Detect which cell encompasses the target text, then output its (X, Y) center coordinate. 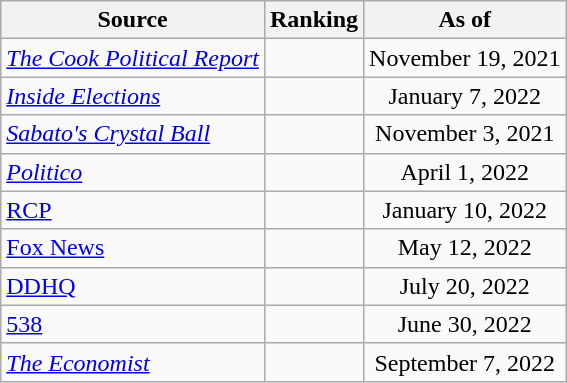
Inside Elections (133, 96)
The Cook Political Report (133, 58)
The Economist (133, 362)
DDHQ (133, 286)
Sabato's Crystal Ball (133, 134)
Politico (133, 172)
June 30, 2022 (465, 324)
November 19, 2021 (465, 58)
May 12, 2022 (465, 248)
April 1, 2022 (465, 172)
September 7, 2022 (465, 362)
January 7, 2022 (465, 96)
RCP (133, 210)
Source (133, 20)
538 (133, 324)
November 3, 2021 (465, 134)
As of (465, 20)
Fox News (133, 248)
July 20, 2022 (465, 286)
January 10, 2022 (465, 210)
Ranking (314, 20)
